Find where the given text appears and provide that cell's center as [x, y] coordinate. 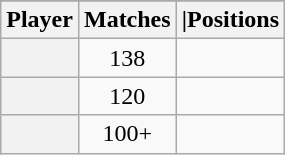
|Positions [230, 20]
120 [127, 96]
Matches [127, 20]
Player [40, 20]
138 [127, 58]
100+ [127, 134]
